Pinpoint the cell where the given text exists, returning its [x, y] midpoint coordinate. 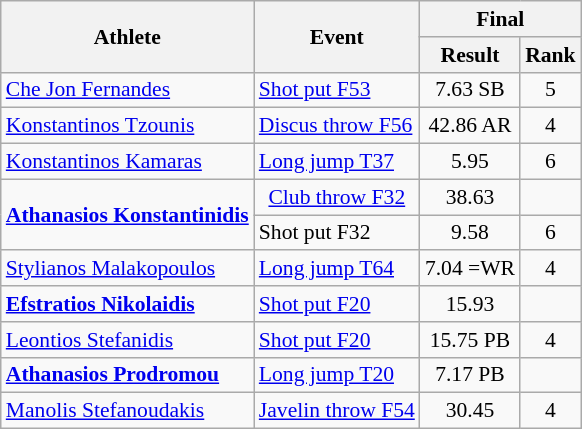
Stylianos Malakopoulos [128, 269]
42.86 AR [470, 126]
Long jump T37 [337, 162]
15.93 [470, 304]
Konstantinos Tzounis [128, 126]
Result [470, 55]
Leontios Stefanidis [128, 340]
38.63 [470, 197]
Discus throw F56 [337, 126]
Shot put F53 [337, 90]
Javelin throw F54 [337, 411]
Long jump T20 [337, 375]
Final [500, 19]
Athlete [128, 36]
9.58 [470, 233]
Rank [550, 55]
Manolis Stefanoudakis [128, 411]
15.75 PB [470, 340]
Athanasios Prodromou [128, 375]
Long jump T64 [337, 269]
7.17 PB [470, 375]
5.95 [470, 162]
Che Jon Fernandes [128, 90]
7.04 =WR [470, 269]
Club throw F32 [337, 197]
Efstratios Nikolaidis [128, 304]
Event [337, 36]
Shot put F32 [337, 233]
30.45 [470, 411]
7.63 SB [470, 90]
Konstantinos Kamaras [128, 162]
Athanasios Konstantinidis [128, 214]
5 [550, 90]
